From the cell containing the given text, extract its center point as [x, y] coordinate. 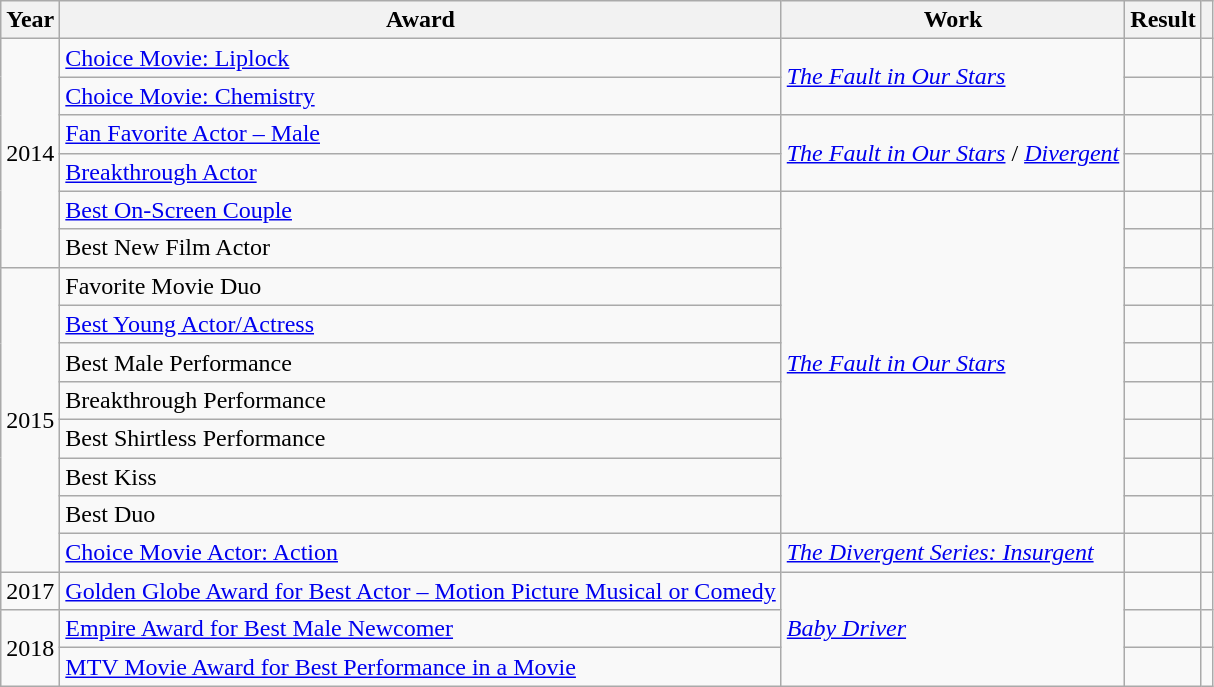
Award [420, 20]
Choice Movie: Liplock [420, 58]
Best Male Performance [420, 362]
Best Duo [420, 515]
Golden Globe Award for Best Actor – Motion Picture Musical or Comedy [420, 591]
Best Kiss [420, 477]
Best Shirtless Performance [420, 438]
Favorite Movie Duo [420, 286]
2014 [30, 153]
The Fault in Our Stars / Divergent [953, 153]
Fan Favorite Actor – Male [420, 134]
Best New Film Actor [420, 248]
Breakthrough Performance [420, 400]
Choice Movie Actor: Action [420, 553]
2017 [30, 591]
Breakthrough Actor [420, 172]
2018 [30, 648]
Baby Driver [953, 629]
Result [1163, 20]
Empire Award for Best Male Newcomer [420, 629]
2015 [30, 419]
Year [30, 20]
Best On-Screen Couple [420, 210]
Work [953, 20]
Best Young Actor/Actress [420, 324]
Choice Movie: Chemistry [420, 96]
MTV Movie Award for Best Performance in a Movie [420, 667]
The Divergent Series: Insurgent [953, 553]
